Locate the cell with the specified text and output its (x, y) center coordinate. 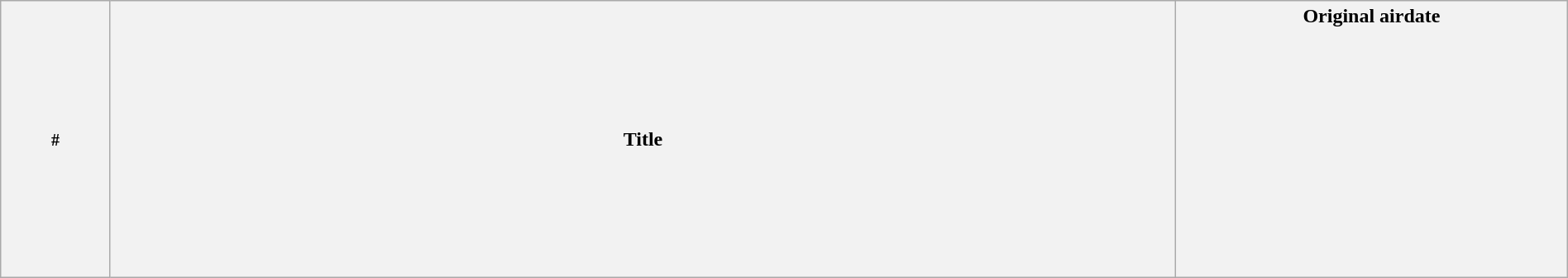
Title (643, 139)
Original airdate (1372, 139)
# (56, 139)
